Extract the [x, y] coordinate from the center of the cell holding the provided text.  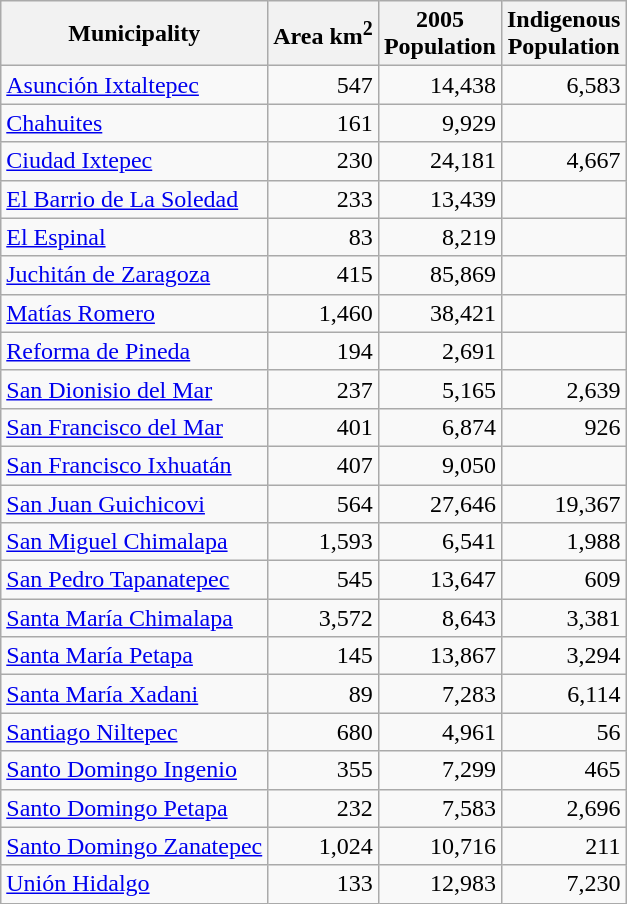
Unión Hidalgo [134, 884]
161 [324, 123]
San Francisco Ixhuatán [134, 465]
564 [324, 503]
85,869 [440, 275]
12,983 [440, 884]
IndigenousPopulation [563, 34]
Municipality [134, 34]
547 [324, 85]
2,691 [440, 351]
926 [563, 427]
4,667 [563, 161]
355 [324, 770]
545 [324, 580]
6,541 [440, 542]
401 [324, 427]
407 [324, 465]
7,230 [563, 884]
7,283 [440, 694]
Chahuites [134, 123]
Matías Romero [134, 313]
9,929 [440, 123]
8,219 [440, 237]
1,593 [324, 542]
6,874 [440, 427]
Area km2 [324, 34]
Santa María Xadani [134, 694]
Santa María Chimalapa [134, 618]
27,646 [440, 503]
14,438 [440, 85]
145 [324, 656]
194 [324, 351]
Santo Domingo Petapa [134, 808]
1,988 [563, 542]
El Barrio de La Soledad [134, 199]
3,572 [324, 618]
San Pedro Tapanatepec [134, 580]
Santo Domingo Zanatepec [134, 846]
89 [324, 694]
San Juan Guichicovi [134, 503]
83 [324, 237]
609 [563, 580]
3,294 [563, 656]
Santiago Niltepec [134, 732]
10,716 [440, 846]
237 [324, 389]
7,299 [440, 770]
9,050 [440, 465]
8,643 [440, 618]
San Francisco del Mar [134, 427]
San Miguel Chimalapa [134, 542]
211 [563, 846]
6,583 [563, 85]
Ciudad Ixtepec [134, 161]
13,867 [440, 656]
Santa María Petapa [134, 656]
Santo Domingo Ingenio [134, 770]
2005Population [440, 34]
4,961 [440, 732]
24,181 [440, 161]
6,114 [563, 694]
680 [324, 732]
San Dionisio del Mar [134, 389]
56 [563, 732]
19,367 [563, 503]
13,647 [440, 580]
233 [324, 199]
1,024 [324, 846]
465 [563, 770]
1,460 [324, 313]
Asunción Ixtaltepec [134, 85]
El Espinal [134, 237]
13,439 [440, 199]
2,639 [563, 389]
Reforma de Pineda [134, 351]
38,421 [440, 313]
230 [324, 161]
415 [324, 275]
133 [324, 884]
2,696 [563, 808]
7,583 [440, 808]
232 [324, 808]
5,165 [440, 389]
Juchitán de Zaragoza [134, 275]
3,381 [563, 618]
